Locate the cell with the specified text and output its [X, Y] center coordinate. 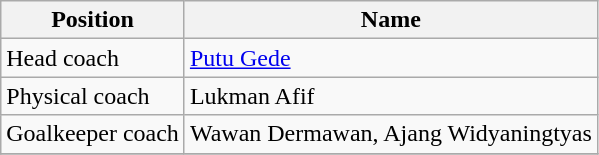
Name [390, 20]
Lukman Afif [390, 96]
Head coach [93, 58]
Physical coach [93, 96]
Position [93, 20]
Wawan Dermawan, Ajang Widyaningtyas [390, 134]
Putu Gede [390, 58]
Goalkeeper coach [93, 134]
